Scan for the cell matching the given text and deliver its [x, y] coordinate at center. 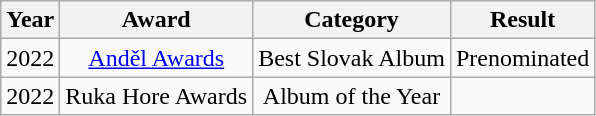
Ruka Hore Awards [156, 96]
Prenominated [522, 58]
Anděl Awards [156, 58]
Category [352, 20]
Award [156, 20]
Year [30, 20]
Album of the Year [352, 96]
Result [522, 20]
Best Slovak Album [352, 58]
